Return (X, Y) of the center of cell containing provided text 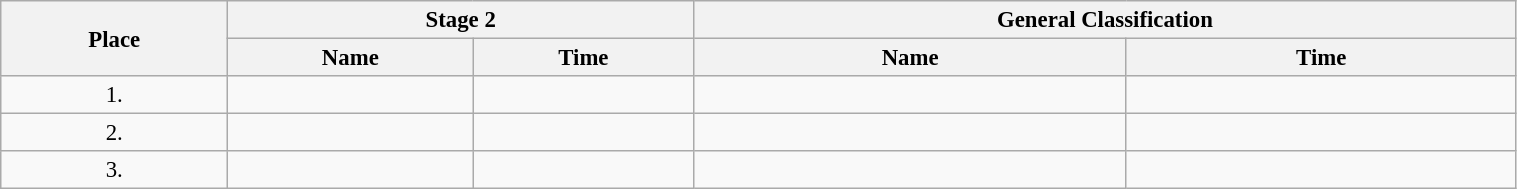
1. (114, 95)
Place (114, 38)
3. (114, 170)
Stage 2 (461, 20)
2. (114, 133)
General Classification (1105, 20)
